Capture the cell that displays the provided text and extract its (x, y) central coordinate. 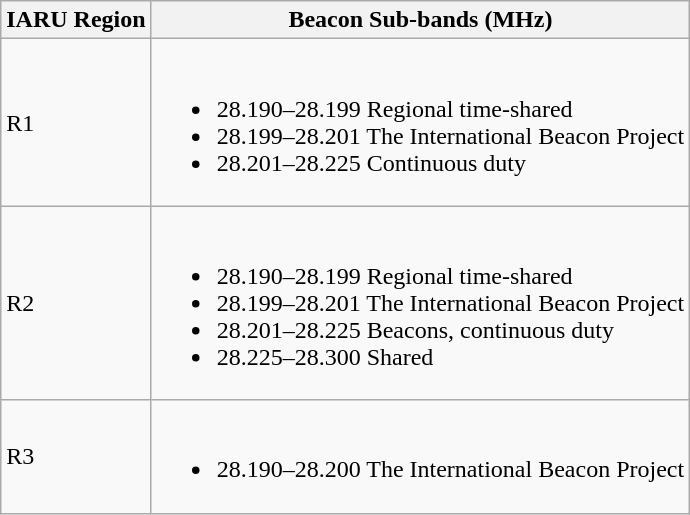
28.190–28.200 The International Beacon Project (420, 456)
28.190–28.199 Regional time-shared28.199–28.201 The International Beacon Project28.201–28.225 Continuous duty (420, 122)
R3 (76, 456)
Beacon Sub-bands (MHz) (420, 20)
IARU Region (76, 20)
28.190–28.199 Regional time-shared28.199–28.201 The International Beacon Project28.201–28.225 Beacons, continuous duty28.225–28.300 Shared (420, 303)
R2 (76, 303)
R1 (76, 122)
